Find where the given text appears and provide that cell's center as [X, Y] coordinate. 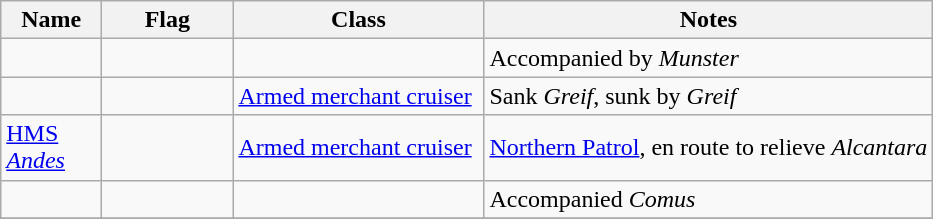
Accompanied Comus [708, 199]
Accompanied by Munster [708, 58]
Sank Greif, sunk by Greif [708, 96]
Northern Patrol, en route to relieve Alcantara [708, 148]
HMS Andes [52, 148]
Notes [708, 20]
Flag [168, 20]
Name [52, 20]
Class [358, 20]
